Find where the given text appears and provide that cell's center as (X, Y) coordinate. 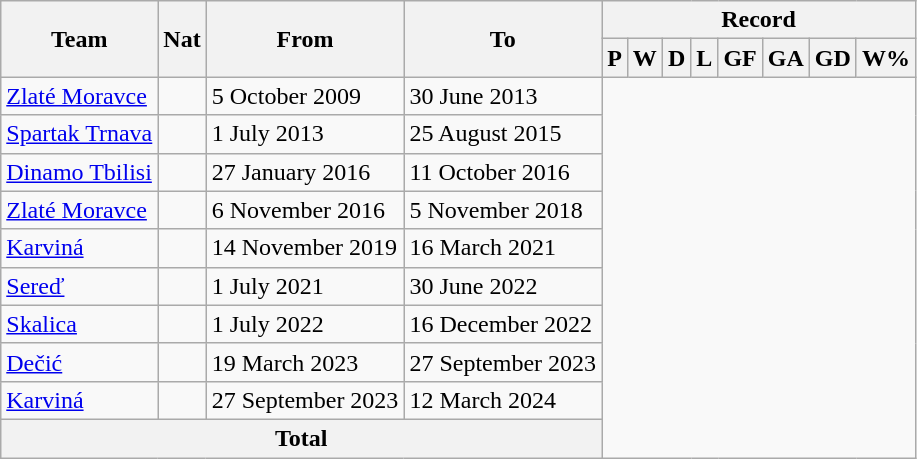
Total (302, 438)
1 July 2021 (305, 286)
11 October 2016 (503, 172)
6 November 2016 (305, 210)
Nat (182, 39)
W% (886, 58)
Record (759, 20)
30 June 2013 (503, 96)
D (676, 58)
Spartak Trnava (80, 134)
19 March 2023 (305, 362)
30 June 2022 (503, 286)
To (503, 39)
From (305, 39)
1 July 2013 (305, 134)
L (704, 58)
16 March 2021 (503, 248)
Dečić (80, 362)
Skalica (80, 324)
12 March 2024 (503, 400)
Team (80, 39)
27 January 2016 (305, 172)
GF (740, 58)
P (615, 58)
14 November 2019 (305, 248)
GA (786, 58)
1 July 2022 (305, 324)
5 November 2018 (503, 210)
GD (832, 58)
5 October 2009 (305, 96)
Sereď (80, 286)
W (644, 58)
Dinamo Tbilisi (80, 172)
25 August 2015 (503, 134)
16 December 2022 (503, 324)
